Determine the (x, y) coordinate at the center of the cell enclosing the given text.  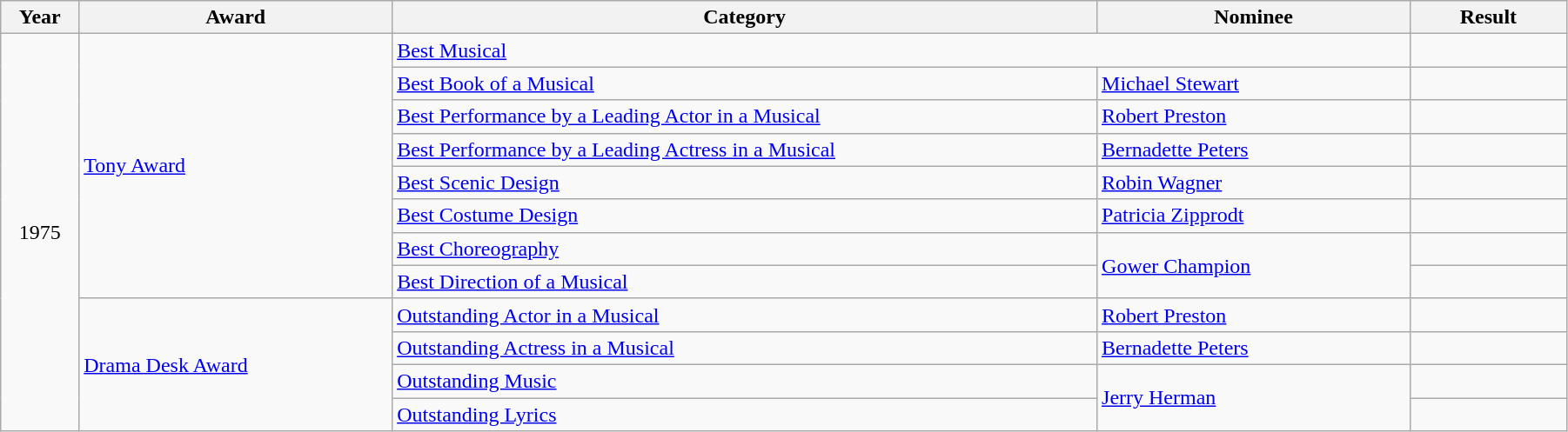
1975 (40, 233)
Best Direction of a Musical (745, 282)
Drama Desk Award (236, 364)
Award (236, 17)
Result (1488, 17)
Category (745, 17)
Best Choreography (745, 249)
Best Performance by a Leading Actor in a Musical (745, 116)
Outstanding Music (745, 381)
Gower Champion (1254, 265)
Best Book of a Musical (745, 83)
Robin Wagner (1254, 183)
Tony Award (236, 166)
Michael Stewart (1254, 83)
Outstanding Actor in a Musical (745, 315)
Best Scenic Design (745, 183)
Outstanding Lyrics (745, 415)
Jerry Herman (1254, 397)
Outstanding Actress in a Musical (745, 348)
Best Costume Design (745, 216)
Nominee (1254, 17)
Best Performance by a Leading Actress in a Musical (745, 150)
Best Musical (901, 50)
Patricia Zipprodt (1254, 216)
Year (40, 17)
